Detect which cell encompasses the target text, then output its [X, Y] center coordinate. 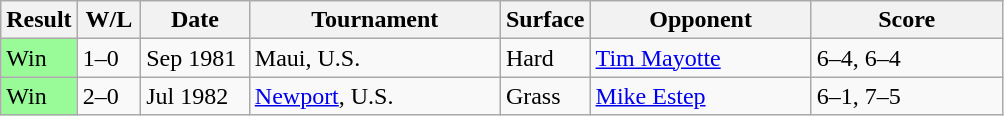
Tim Mayotte [700, 58]
Mike Estep [700, 96]
Tournament [374, 20]
W/L [109, 20]
6–1, 7–5 [906, 96]
6–4, 6–4 [906, 58]
Surface [545, 20]
Jul 1982 [196, 96]
Grass [545, 96]
Result [39, 20]
Opponent [700, 20]
Newport, U.S. [374, 96]
1–0 [109, 58]
Hard [545, 58]
Maui, U.S. [374, 58]
2–0 [109, 96]
Date [196, 20]
Score [906, 20]
Sep 1981 [196, 58]
